Output the (x, y) coordinate of the center of the cell containing the given text.  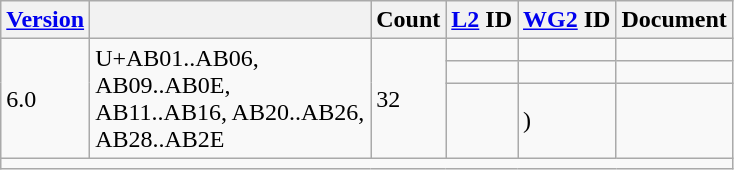
L2 ID (482, 20)
32 (408, 98)
Count (408, 20)
U+AB01..AB06, AB09..AB0E, AB11..AB16, AB20..AB26, AB28..AB2E (230, 98)
Document (674, 20)
Version (46, 20)
6.0 (46, 98)
) (567, 120)
WG2 ID (567, 20)
